Pinpoint the cell where the given text exists, returning its (x, y) midpoint coordinate. 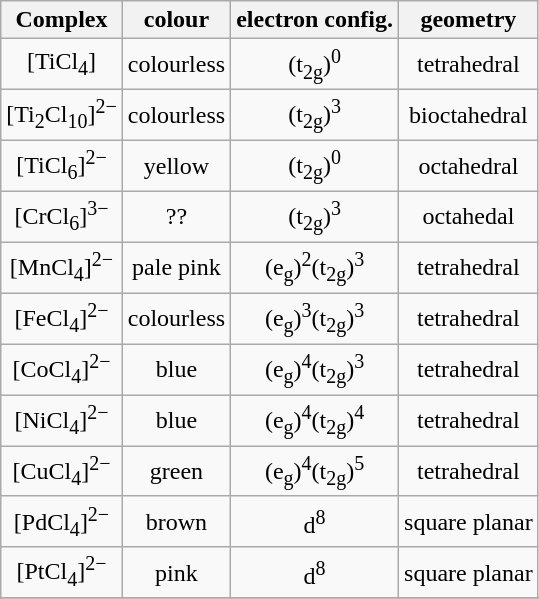
octahedral (469, 166)
colour (176, 20)
[CoCl4]2− (62, 370)
(eg)3(t2g)3 (315, 318)
[PdCl4]2− (62, 522)
[CrCl6]3− (62, 216)
electron config. (315, 20)
octahedal (469, 216)
(eg)4(t2g)5 (315, 472)
pale pink (176, 268)
yellow (176, 166)
[TiCl6]2− (62, 166)
Complex (62, 20)
[FeCl4]2− (62, 318)
bioctahedral (469, 116)
green (176, 472)
(eg)4(t2g)3 (315, 370)
[PtCl4]2− (62, 572)
[Ti2Cl10]2− (62, 116)
[TiCl4] (62, 64)
geometry (469, 20)
[NiCl4]2− (62, 420)
(eg)2(t2g)3 (315, 268)
[MnCl4]2− (62, 268)
?? (176, 216)
pink (176, 572)
(eg)4(t2g)4 (315, 420)
brown (176, 522)
[CuCl4]2− (62, 472)
